Provide the (x, y) coordinate of the cell's center where the given text is located.  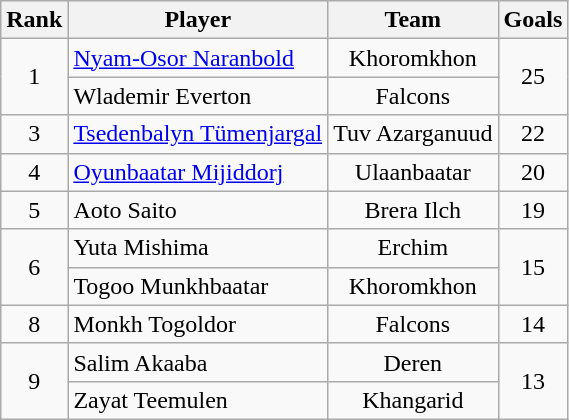
Salim Akaaba (198, 362)
Goals (533, 20)
Aoto Saito (198, 210)
Tuv Azarganuud (413, 134)
20 (533, 172)
8 (34, 324)
Wlademir Everton (198, 96)
14 (533, 324)
1 (34, 77)
Khangarid (413, 400)
5 (34, 210)
Zayat Teemulen (198, 400)
Oyunbaatar Mijiddorj (198, 172)
3 (34, 134)
Yuta Mishima (198, 248)
Tsedenbalyn Tümenjargal (198, 134)
Togoo Munkhbaatar (198, 286)
9 (34, 381)
6 (34, 267)
19 (533, 210)
Ulaanbaatar (413, 172)
Brera Ilch (413, 210)
Nyam-Osor Naranbold (198, 58)
Monkh Togoldor (198, 324)
Deren (413, 362)
Erchim (413, 248)
Rank (34, 20)
15 (533, 267)
Team (413, 20)
25 (533, 77)
22 (533, 134)
4 (34, 172)
Player (198, 20)
13 (533, 381)
